Identify which cell holds the provided text, then report its [X, Y] central coordinate. 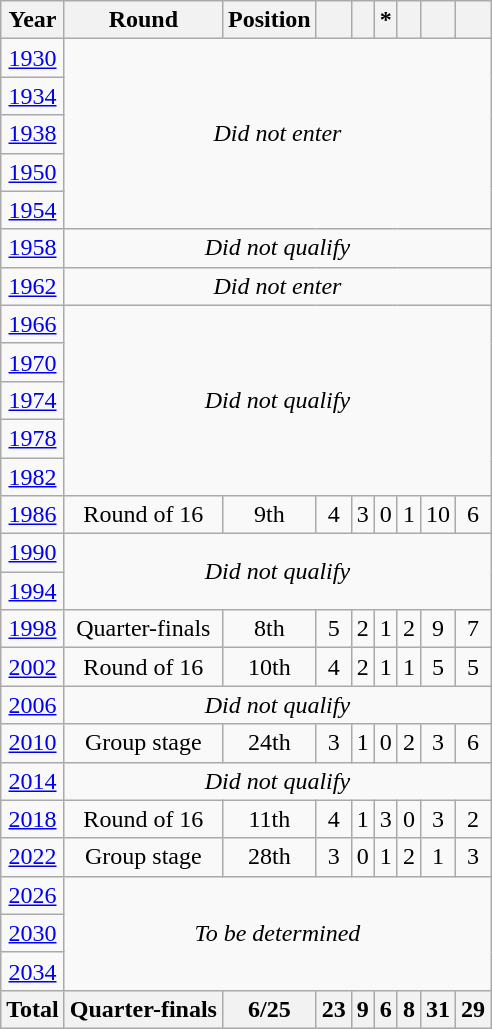
1958 [33, 248]
1938 [33, 134]
8th [269, 629]
Round [143, 20]
Year [33, 20]
2014 [33, 781]
1990 [33, 553]
10th [269, 667]
29 [474, 1009]
1986 [33, 515]
To be determined [277, 933]
1966 [33, 324]
1982 [33, 477]
28th [269, 857]
1930 [33, 58]
9th [269, 515]
1998 [33, 629]
1994 [33, 591]
11th [269, 819]
2006 [33, 705]
2026 [33, 895]
31 [438, 1009]
2010 [33, 743]
6/25 [269, 1009]
1970 [33, 362]
7 [474, 629]
2034 [33, 971]
1962 [33, 286]
2018 [33, 819]
24th [269, 743]
Total [33, 1009]
1950 [33, 172]
1978 [33, 438]
2022 [33, 857]
8 [408, 1009]
1934 [33, 96]
2002 [33, 667]
1974 [33, 400]
23 [334, 1009]
* [386, 20]
2030 [33, 933]
1954 [33, 210]
10 [438, 515]
Position [269, 20]
